Provide the [x, y] coordinate of the cell's center where the given text is located.  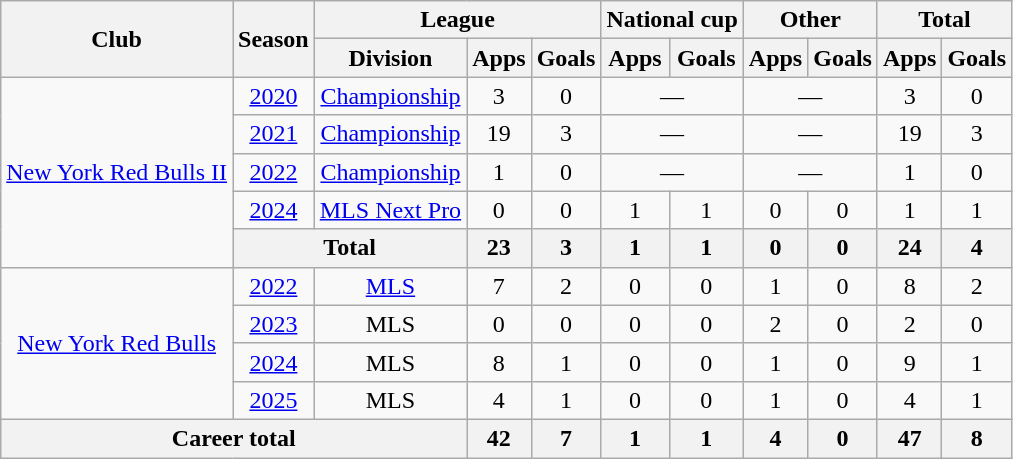
2023 [273, 324]
MLS Next Pro [390, 210]
23 [499, 248]
Other [810, 20]
New York Red Bulls II [117, 172]
League [458, 20]
42 [499, 438]
47 [909, 438]
National cup [672, 20]
24 [909, 248]
Division [390, 58]
Career total [234, 438]
New York Red Bulls [117, 343]
2021 [273, 134]
2025 [273, 400]
9 [909, 362]
2020 [273, 96]
Club [117, 39]
Season [273, 39]
